For the text-containing cell, return its midpoint in (x, y) coordinate format. 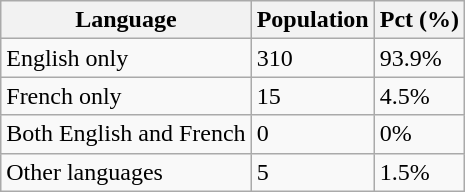
French only (126, 96)
15 (312, 96)
English only (126, 58)
Population (312, 20)
0% (419, 134)
1.5% (419, 172)
5 (312, 172)
4.5% (419, 96)
Pct (%) (419, 20)
Both English and French (126, 134)
Other languages (126, 172)
310 (312, 58)
Language (126, 20)
93.9% (419, 58)
0 (312, 134)
